Provide the [X, Y] coordinate of the cell's center where the given text is located.  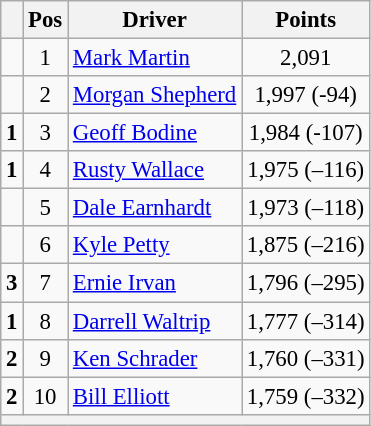
Bill Elliott [155, 396]
1,973 (–118) [306, 208]
Pos [46, 20]
7 [46, 283]
4 [46, 170]
Rusty Wallace [155, 170]
9 [46, 358]
Mark Martin [155, 58]
1,796 (–295) [306, 283]
10 [46, 396]
Morgan Shepherd [155, 95]
1,875 (–216) [306, 245]
1,759 (–332) [306, 396]
Ken Schrader [155, 358]
1,997 (-94) [306, 95]
2,091 [306, 58]
6 [46, 245]
1,777 (–314) [306, 321]
5 [46, 208]
1,760 (–331) [306, 358]
Darrell Waltrip [155, 321]
Kyle Petty [155, 245]
1,984 (-107) [306, 133]
1,975 (–116) [306, 170]
8 [46, 321]
Dale Earnhardt [155, 208]
Points [306, 20]
Geoff Bodine [155, 133]
Driver [155, 20]
Ernie Irvan [155, 283]
